Capture the cell that displays the provided text and extract its [x, y] central coordinate. 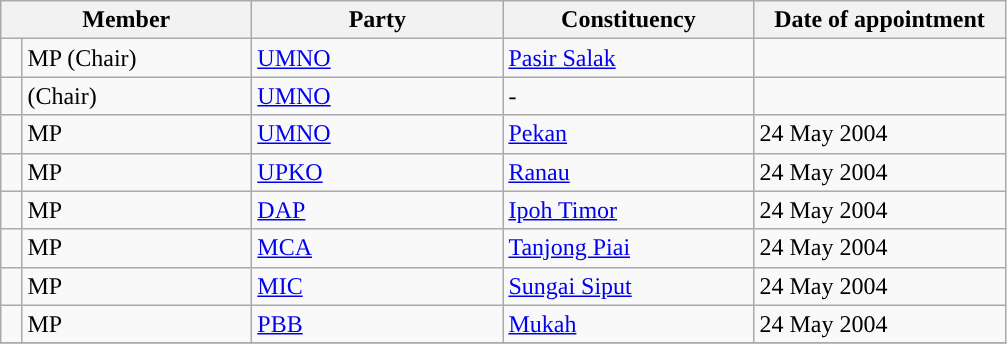
MP (Chair) [137, 58]
Pasir Salak [628, 58]
Mukah [628, 324]
MCA [378, 248]
Tanjong Piai [628, 248]
Member [126, 20]
PBB [378, 324]
Sungai Siput [628, 286]
UPKO [378, 172]
(Chair) [137, 96]
Ipoh Timor [628, 210]
Pekan [628, 134]
DAP [378, 210]
Constituency [628, 20]
Ranau [628, 172]
Date of appointment [880, 20]
- [628, 96]
MIC [378, 286]
Party [378, 20]
